Extract the (X, Y) coordinate from the center of the cell holding the provided text.  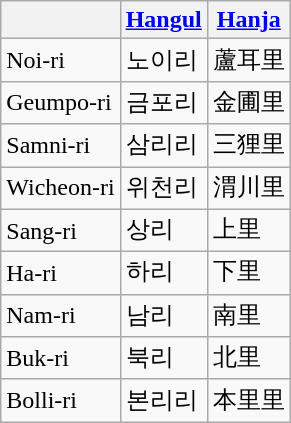
三狸里 (248, 146)
下里 (248, 274)
Hanja (248, 20)
本里里 (248, 400)
Buk-ri (60, 358)
금포리 (164, 102)
Hangul (164, 20)
Sang-ri (60, 230)
Ha-ri (60, 274)
상리 (164, 230)
본리리 (164, 400)
Bolli-ri (60, 400)
渭川里 (248, 188)
Noi-ri (60, 60)
삼리리 (164, 146)
蘆耳里 (248, 60)
하리 (164, 274)
노이리 (164, 60)
北里 (248, 358)
上里 (248, 230)
위천리 (164, 188)
金圃里 (248, 102)
Geumpo-ri (60, 102)
남리 (164, 316)
북리 (164, 358)
Samni-ri (60, 146)
Nam-ri (60, 316)
南里 (248, 316)
Wicheon-ri (60, 188)
